Identify which cell holds the provided text, then report its [X, Y] central coordinate. 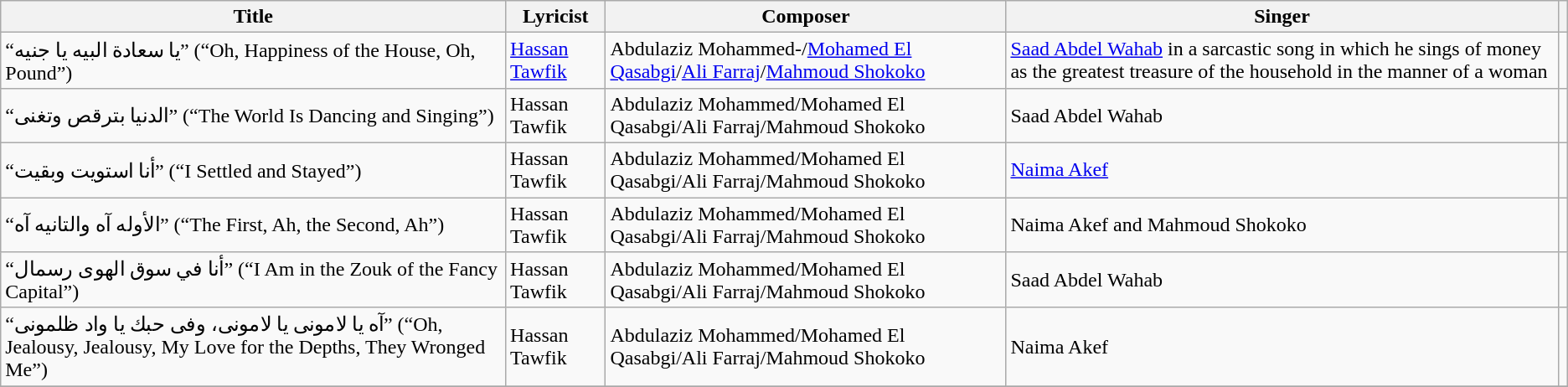
“الأوله آه والتانيه آه” (“The First, Ah, the Second, Ah”) [253, 224]
“أنا في سوق الهوى رسمال” (“I Am in the Zouk of the Fancy Capital”) [253, 280]
“آه يا لامونى يا لامونى، وفى حبك يا واد ظلمونى” (“Oh, Jealousy, Jealousy, My Love for the Depths, They Wronged Me”) [253, 347]
“أنا استويت وبقيت” (“I Settled and Stayed”) [253, 169]
Lyricist [556, 17]
Naima Akef and Mahmoud Shokoko [1282, 224]
“الدنيا بترقص وتغنى” (“The World Is Dancing and Singing”) [253, 116]
“يا سعادة البيه يا جنيه” (“Oh, Happiness of the House, Oh, Pound”) [253, 60]
Abdulaziz Mohammed-/Mohamed El Qasabgi/Ali Farraj/Mahmoud Shokoko [806, 60]
Title [253, 17]
Singer [1282, 17]
Composer [806, 17]
Saad Abdel Wahab in a sarcastic song in which he sings of money as the greatest treasure of the household in the manner of a woman [1282, 60]
